Locate the cell with the specified text and output its (X, Y) center coordinate. 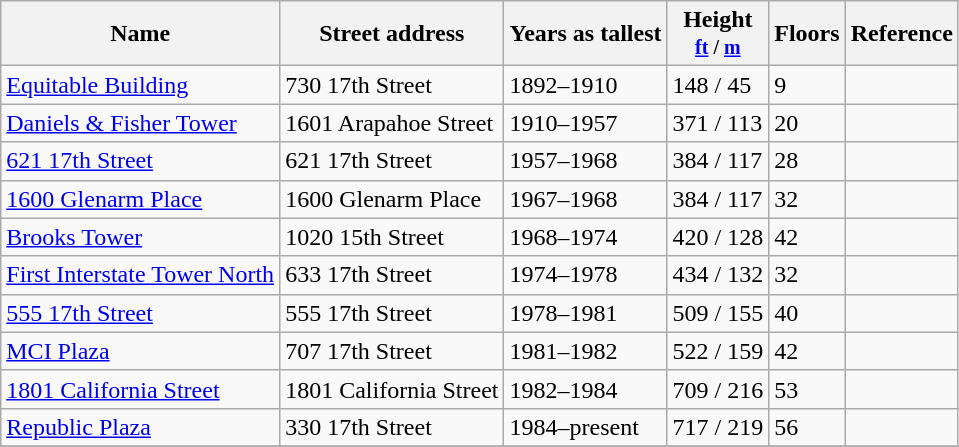
1982–1984 (586, 389)
434 / 132 (718, 275)
40 (807, 313)
1981–1982 (586, 351)
1967–1968 (586, 199)
9 (807, 85)
509 / 155 (718, 313)
1910–1957 (586, 123)
1957–1968 (586, 161)
522 / 159 (718, 351)
Floors (807, 34)
Reference (902, 34)
Daniels & Fisher Tower (140, 123)
56 (807, 427)
Years as tallest (586, 34)
1020 15th Street (392, 237)
Republic Plaza (140, 427)
MCI Plaza (140, 351)
633 17th Street (392, 275)
1978–1981 (586, 313)
20 (807, 123)
1968–1974 (586, 237)
707 17th Street (392, 351)
1974–1978 (586, 275)
1601 Arapahoe Street (392, 123)
717 / 219 (718, 427)
Brooks Tower (140, 237)
709 / 216 (718, 389)
Name (140, 34)
330 17th Street (392, 427)
28 (807, 161)
First Interstate Tower North (140, 275)
53 (807, 389)
371 / 113 (718, 123)
1892–1910 (586, 85)
148 / 45 (718, 85)
1984–present (586, 427)
Equitable Building (140, 85)
Heightft / m (718, 34)
Street address (392, 34)
730 17th Street (392, 85)
420 / 128 (718, 237)
